Capture the cell that displays the provided text and extract its (X, Y) central coordinate. 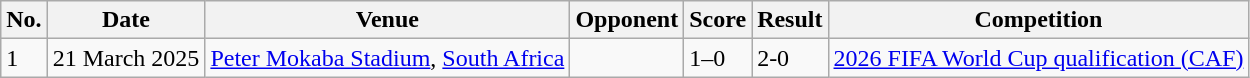
Peter Mokaba Stadium, South Africa (388, 58)
Result (790, 20)
Score (718, 20)
No. (24, 20)
2-0 (790, 58)
Venue (388, 20)
21 March 2025 (126, 58)
Opponent (627, 20)
1 (24, 58)
2026 FIFA World Cup qualification (CAF) (1038, 58)
Date (126, 20)
Competition (1038, 20)
1–0 (718, 58)
